Capture the cell that displays the provided text and extract its (X, Y) central coordinate. 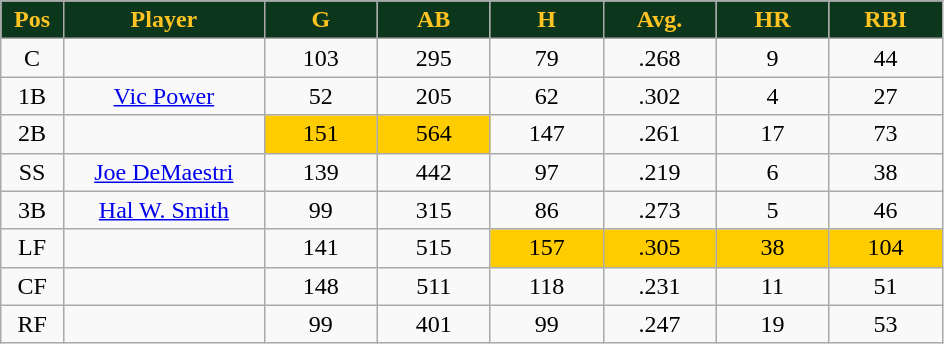
2B (32, 134)
295 (434, 58)
Hal W. Smith (164, 210)
515 (434, 248)
53 (886, 324)
118 (546, 286)
103 (320, 58)
17 (772, 134)
Pos (32, 20)
Vic Power (164, 96)
RF (32, 324)
.231 (660, 286)
52 (320, 96)
C (32, 58)
5 (772, 210)
.268 (660, 58)
.261 (660, 134)
RBI (886, 20)
27 (886, 96)
147 (546, 134)
.305 (660, 248)
LF (32, 248)
46 (886, 210)
62 (546, 96)
564 (434, 134)
.219 (660, 172)
4 (772, 96)
1B (32, 96)
SS (32, 172)
151 (320, 134)
HR (772, 20)
9 (772, 58)
19 (772, 324)
104 (886, 248)
51 (886, 286)
Player (164, 20)
205 (434, 96)
H (546, 20)
3B (32, 210)
.247 (660, 324)
AB (434, 20)
.273 (660, 210)
79 (546, 58)
141 (320, 248)
401 (434, 324)
157 (546, 248)
Joe DeMaestri (164, 172)
139 (320, 172)
Avg. (660, 20)
97 (546, 172)
73 (886, 134)
86 (546, 210)
442 (434, 172)
148 (320, 286)
CF (32, 286)
315 (434, 210)
511 (434, 286)
44 (886, 58)
G (320, 20)
.302 (660, 96)
6 (772, 172)
11 (772, 286)
